From the cell containing the given text, extract its center point as [X, Y] coordinate. 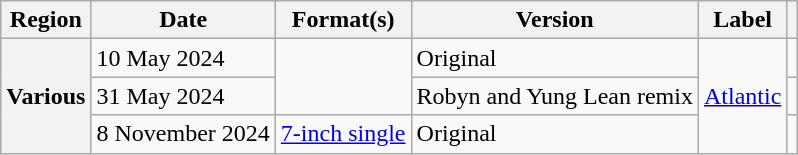
Label [742, 20]
Version [554, 20]
Date [183, 20]
10 May 2024 [183, 58]
8 November 2024 [183, 134]
7-inch single [343, 134]
Atlantic [742, 96]
Format(s) [343, 20]
Robyn and Yung Lean remix [554, 96]
Region [46, 20]
31 May 2024 [183, 96]
Various [46, 96]
